Capture the cell that displays the provided text and extract its [X, Y] central coordinate. 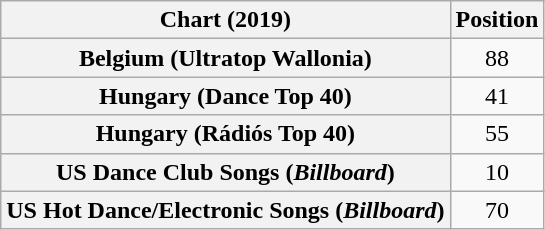
Hungary (Dance Top 40) [226, 96]
41 [497, 96]
Hungary (Rádiós Top 40) [226, 134]
Position [497, 20]
88 [497, 58]
10 [497, 172]
70 [497, 210]
US Dance Club Songs (Billboard) [226, 172]
55 [497, 134]
Belgium (Ultratop Wallonia) [226, 58]
Chart (2019) [226, 20]
US Hot Dance/Electronic Songs (Billboard) [226, 210]
